For the text-containing cell, return its midpoint in (x, y) coordinate format. 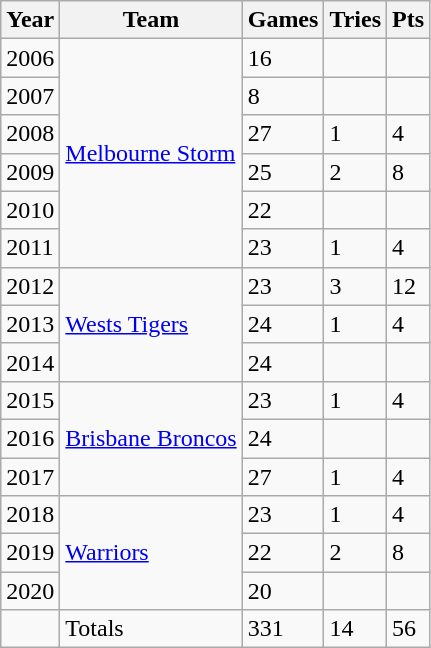
2012 (30, 286)
2013 (30, 324)
Pts (408, 20)
2008 (30, 134)
16 (283, 58)
2009 (30, 172)
2015 (30, 400)
2018 (30, 515)
Games (283, 20)
Melbourne Storm (151, 153)
2017 (30, 477)
2020 (30, 591)
Warriors (151, 553)
Totals (151, 629)
331 (283, 629)
56 (408, 629)
Wests Tigers (151, 324)
12 (408, 286)
25 (283, 172)
20 (283, 591)
14 (356, 629)
Year (30, 20)
2016 (30, 438)
3 (356, 286)
Tries (356, 20)
2010 (30, 210)
2014 (30, 362)
2006 (30, 58)
Team (151, 20)
Brisbane Broncos (151, 438)
2011 (30, 248)
2019 (30, 553)
2007 (30, 96)
